Return the [x, y] coordinate for the center point of the cell that contains the specified text.  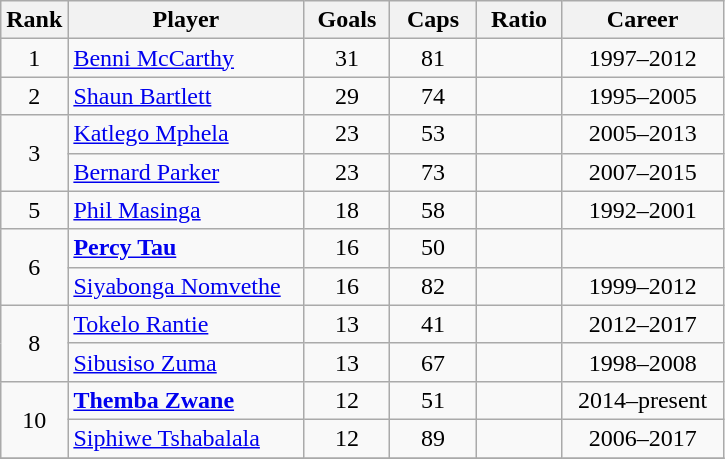
73 [433, 172]
Siyabonga Nomvethe [186, 286]
58 [433, 210]
Shaun Bartlett [186, 96]
74 [433, 96]
81 [433, 58]
10 [34, 419]
Tokelo Rantie [186, 324]
1999–2012 [642, 286]
41 [433, 324]
Goals [347, 20]
2012–2017 [642, 324]
Sibusiso Zuma [186, 362]
89 [433, 438]
Siphiwe Tshabalala [186, 438]
1997–2012 [642, 58]
2014–present [642, 400]
8 [34, 343]
Ratio [519, 20]
2007–2015 [642, 172]
Rank [34, 20]
Player [186, 20]
Phil Masinga [186, 210]
51 [433, 400]
29 [347, 96]
Benni McCarthy [186, 58]
Percy Tau [186, 248]
1 [34, 58]
3 [34, 153]
Bernard Parker [186, 172]
Career [642, 20]
2006–2017 [642, 438]
2005–2013 [642, 134]
Katlego Mphela [186, 134]
1995–2005 [642, 96]
1998–2008 [642, 362]
1992–2001 [642, 210]
2 [34, 96]
31 [347, 58]
82 [433, 286]
50 [433, 248]
53 [433, 134]
18 [347, 210]
6 [34, 267]
Themba Zwane [186, 400]
Caps [433, 20]
5 [34, 210]
67 [433, 362]
